Detect which cell encompasses the target text, then output its [x, y] center coordinate. 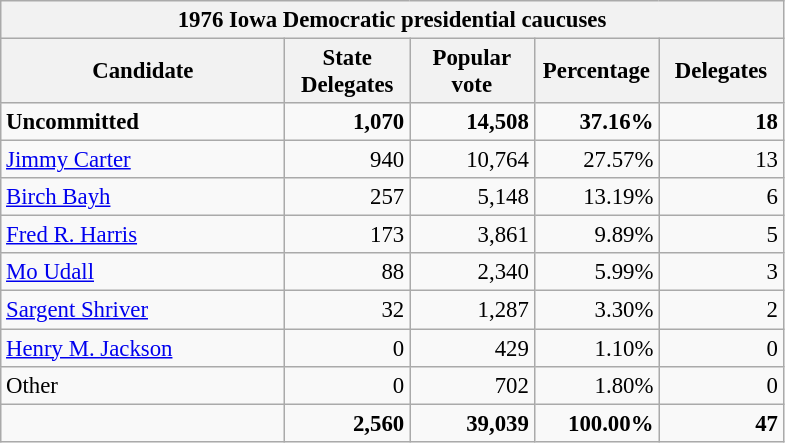
429 [472, 348]
13.19% [596, 197]
1,287 [472, 310]
3,861 [472, 235]
1976 Iowa Democratic presidential caucuses [392, 20]
9.89% [596, 235]
10,764 [472, 160]
13 [722, 160]
Other [143, 385]
Jimmy Carter [143, 160]
39,039 [472, 423]
702 [472, 385]
6 [722, 197]
Uncommitted [143, 122]
1,070 [348, 122]
100.00% [596, 423]
940 [348, 160]
Percentage [596, 72]
18 [722, 122]
47 [722, 423]
32 [348, 310]
Candidate [143, 72]
88 [348, 273]
5,148 [472, 197]
Mo Udall [143, 273]
Fred R. Harris [143, 235]
Sargent Shriver [143, 310]
Popular vote [472, 72]
Henry M. Jackson [143, 348]
27.57% [596, 160]
257 [348, 197]
3 [722, 273]
2 [722, 310]
Delegates [722, 72]
Birch Bayh [143, 197]
14,508 [472, 122]
5 [722, 235]
1.80% [596, 385]
3.30% [596, 310]
State Delegates [348, 72]
2,340 [472, 273]
1.10% [596, 348]
5.99% [596, 273]
37.16% [596, 122]
173 [348, 235]
2,560 [348, 423]
